Find where the given text appears and provide that cell's center as [x, y] coordinate. 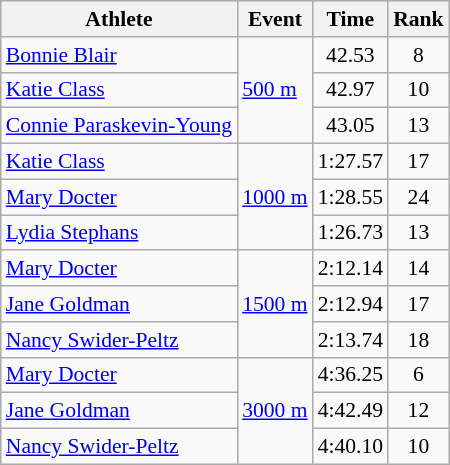
2:13.74 [350, 340]
2:12.14 [350, 269]
Athlete [119, 19]
1:26.73 [350, 233]
8 [418, 55]
1000 m [274, 198]
500 m [274, 90]
Event [274, 19]
Time [350, 19]
4:36.25 [350, 375]
4:42.49 [350, 411]
6 [418, 375]
Connie Paraskevin-Young [119, 126]
24 [418, 197]
Bonnie Blair [119, 55]
4:40.10 [350, 447]
1500 m [274, 304]
Lydia Stephans [119, 233]
Rank [418, 19]
1:28.55 [350, 197]
12 [418, 411]
18 [418, 340]
3000 m [274, 410]
14 [418, 269]
2:12.94 [350, 304]
43.05 [350, 126]
42.97 [350, 90]
1:27.57 [350, 162]
42.53 [350, 55]
